Determine the (X, Y) coordinate at the center of the cell enclosing the given text.  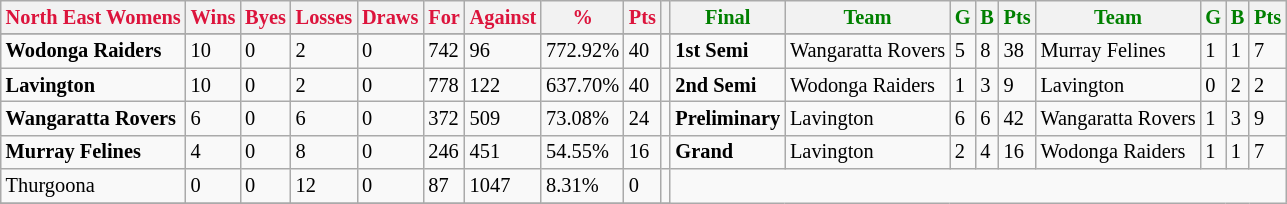
122 (504, 85)
1st Semi (728, 51)
Thurgoona (94, 186)
12 (324, 186)
Wins (214, 17)
38 (1018, 51)
372 (444, 118)
96 (504, 51)
% (582, 17)
Draws (390, 17)
Losses (324, 17)
87 (444, 186)
1047 (504, 186)
5 (963, 51)
509 (504, 118)
Against (504, 17)
42 (1018, 118)
2nd Semi (728, 85)
772.92% (582, 51)
Grand (728, 152)
742 (444, 51)
637.70% (582, 85)
54.55% (582, 152)
73.08% (582, 118)
For (444, 17)
8.31% (582, 186)
451 (504, 152)
778 (444, 85)
24 (642, 118)
246 (444, 152)
North East Womens (94, 17)
Final (728, 17)
Preliminary (728, 118)
Byes (265, 17)
